Find where the given text appears and provide that cell's center as [X, Y] coordinate. 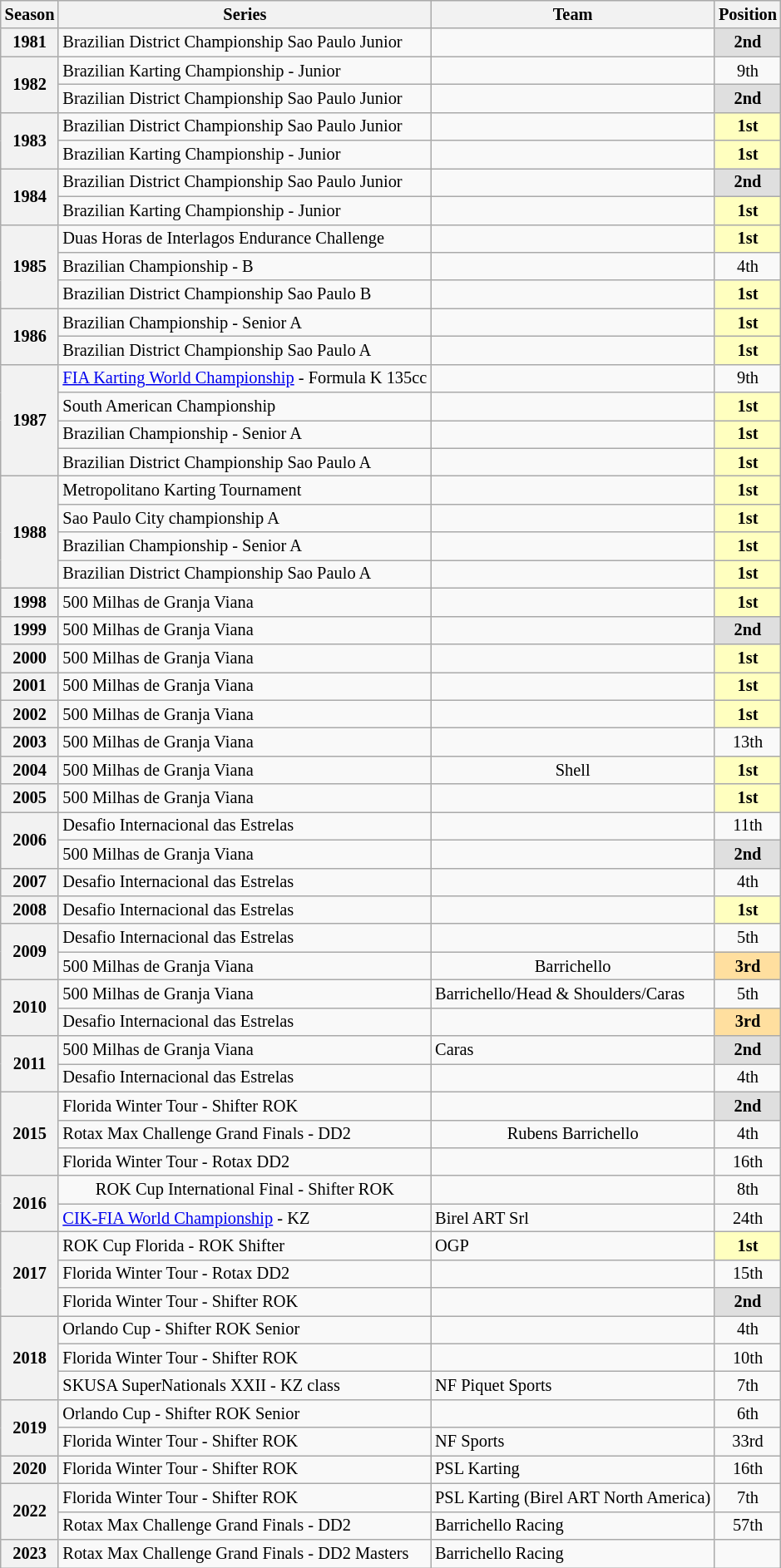
Brazilian Championship - B [245, 266]
Team [572, 14]
8th [748, 1190]
33rd [748, 1442]
1999 [30, 630]
2020 [30, 1469]
1988 [30, 532]
Rotax Max Challenge Grand Finals - DD2 Masters [245, 1553]
ROK Cup International Final - Shifter ROK [245, 1190]
2023 [30, 1553]
2002 [30, 714]
PSL Karting (Birel ART North America) [572, 1497]
6th [748, 1413]
NF Piquet Sports [572, 1386]
2010 [30, 1008]
Season [30, 14]
Brazilian District Championship Sao Paulo B [245, 294]
2000 [30, 658]
2008 [30, 910]
2019 [30, 1427]
South American Championship [245, 407]
2017 [30, 1274]
Barrichello/Head & Shoulders/Caras [572, 994]
CIK-FIA World Championship - KZ [245, 1218]
1985 [30, 266]
OGP [572, 1245]
10th [748, 1358]
Sao Paulo City championship A [245, 518]
Rubens Barrichello [572, 1134]
Series [245, 14]
Barrichello [572, 966]
2006 [30, 840]
11th [748, 826]
Caras [572, 1050]
FIA Karting World Championship - Formula K 135cc [245, 378]
Position [748, 14]
1986 [30, 336]
2018 [30, 1357]
NF Sports [572, 1442]
13th [748, 742]
1984 [30, 196]
2016 [30, 1204]
2022 [30, 1511]
1983 [30, 140]
ROK Cup Florida - ROK Shifter [245, 1245]
Duas Horas de Interlagos Endurance Challenge [245, 239]
2001 [30, 686]
2009 [30, 951]
Birel ART Srl [572, 1218]
15th [748, 1274]
PSL Karting [572, 1469]
1998 [30, 602]
1987 [30, 421]
2004 [30, 770]
2011 [30, 1064]
2003 [30, 742]
SKUSA SuperNationals XXII - KZ class [245, 1386]
57th [748, 1526]
1982 [30, 85]
24th [748, 1218]
Shell [572, 770]
Metropolitano Karting Tournament [245, 490]
2005 [30, 798]
2015 [30, 1134]
2007 [30, 882]
1981 [30, 42]
